Determine the [x, y] coordinate at the center of the cell enclosing the given text.  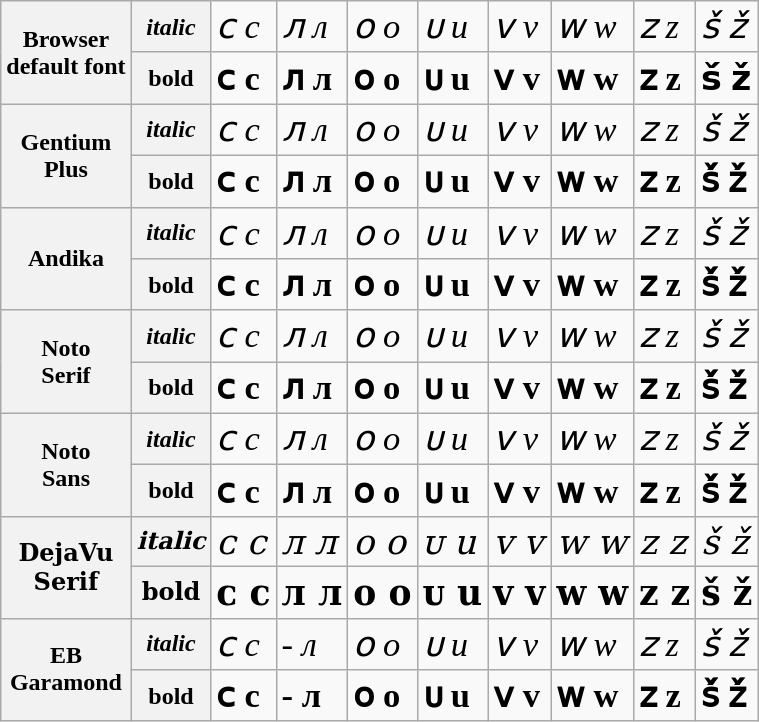
Andika [66, 258]
EB Garamond [66, 670]
NotoSans [66, 464]
DejaVu Serif [66, 567]
Gentium Plus [66, 156]
NotoSerif [66, 362]
Browser default font [66, 52]
